Scan for the cell matching the given text and deliver its [x, y] coordinate at center. 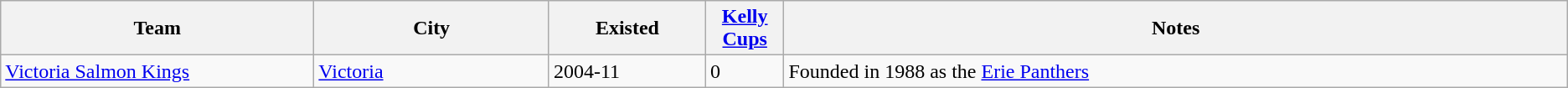
Team [157, 28]
2004-11 [627, 71]
Victoria Salmon Kings [157, 71]
Existed [627, 28]
City [432, 28]
Kelly Cups [745, 28]
0 [745, 71]
Notes [1176, 28]
Founded in 1988 as the Erie Panthers [1176, 71]
Victoria [432, 71]
